Locate the cell with the specified text and output its [x, y] center coordinate. 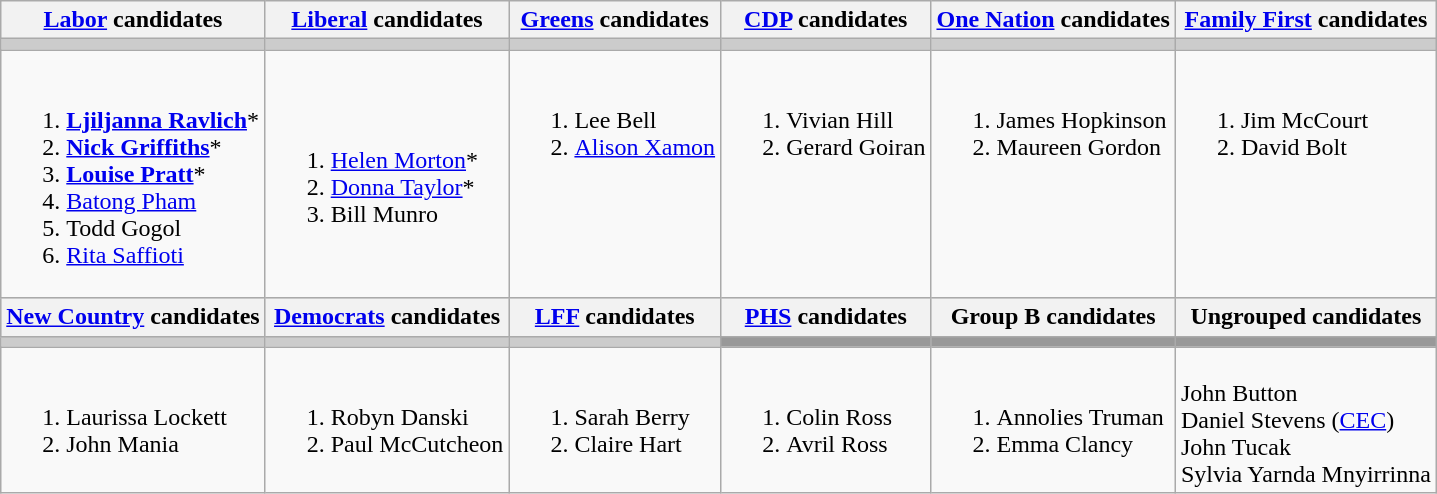
Sarah BerryClaire Hart [615, 420]
One Nation candidates [1053, 20]
Robyn DanskiPaul McCutcheon [387, 420]
Group B candidates [1053, 317]
Labor candidates [133, 20]
Annolies TrumanEmma Clancy [1053, 420]
Laurissa LockettJohn Mania [133, 420]
Ungrouped candidates [1306, 317]
Lee BellAlison Xamon [615, 174]
John Button Daniel Stevens (CEC) John Tucak Sylvia Yarnda Mnyirrinna [1306, 420]
Family First candidates [1306, 20]
Liberal candidates [387, 20]
New Country candidates [133, 317]
Helen Morton*Donna Taylor*Bill Munro [387, 174]
Ljiljanna Ravlich*Nick Griffiths*Louise Pratt*Batong PhamTodd GogolRita Saffioti [133, 174]
James HopkinsonMaureen Gordon [1053, 174]
Vivian HillGerard Goiran [826, 174]
PHS candidates [826, 317]
LFF candidates [615, 317]
Jim McCourtDavid Bolt [1306, 174]
CDP candidates [826, 20]
Colin RossAvril Ross [826, 420]
Greens candidates [615, 20]
Democrats candidates [387, 317]
